Determine the (x, y) coordinate at the center of the cell enclosing the given text.  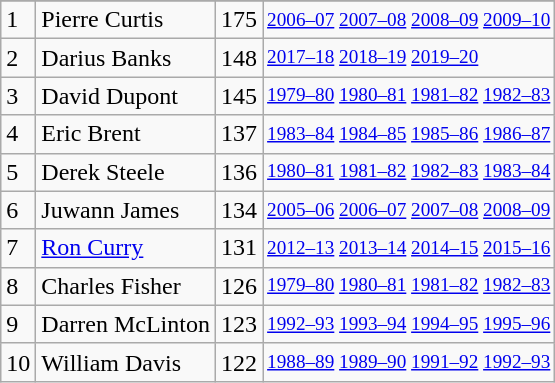
122 (238, 362)
134 (238, 210)
126 (238, 286)
David Dupont (126, 96)
3 (18, 96)
9 (18, 324)
1988–89 1989–90 1991–92 1992–93 (409, 362)
William Davis (126, 362)
Eric Brent (126, 134)
148 (238, 58)
Derek Steele (126, 172)
123 (238, 324)
Darren McLinton (126, 324)
8 (18, 286)
5 (18, 172)
2012–13 2013–14 2014–15 2015–16 (409, 248)
2017–18 2018–19 2019–20 (409, 58)
2 (18, 58)
7 (18, 248)
4 (18, 134)
2005–06 2006–07 2007–08 2008–09 (409, 210)
10 (18, 362)
Ron Curry (126, 248)
175 (238, 20)
1983–84 1984–85 1985–86 1986–87 (409, 134)
Pierre Curtis (126, 20)
131 (238, 248)
1992–93 1993–94 1994–95 1995–96 (409, 324)
136 (238, 172)
Juwann James (126, 210)
137 (238, 134)
145 (238, 96)
Charles Fisher (126, 286)
2006–07 2007–08 2008–09 2009–10 (409, 20)
6 (18, 210)
1980–81 1981–82 1982–83 1983–84 (409, 172)
1 (18, 20)
Darius Banks (126, 58)
